From the cell containing the given text, extract its center point as [X, Y] coordinate. 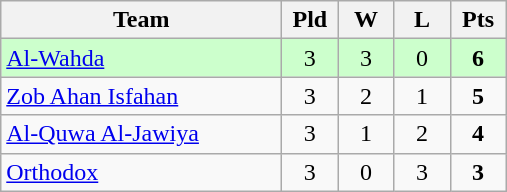
Al-Wahda [142, 58]
Zob Ahan Isfahan [142, 96]
4 [478, 134]
Team [142, 20]
Al-Quwa Al-Jawiya [142, 134]
Orthodox [142, 172]
5 [478, 96]
L [422, 20]
W [366, 20]
Pts [478, 20]
Pld [310, 20]
6 [478, 58]
